Output the (X, Y) coordinate of the center of the cell containing the given text.  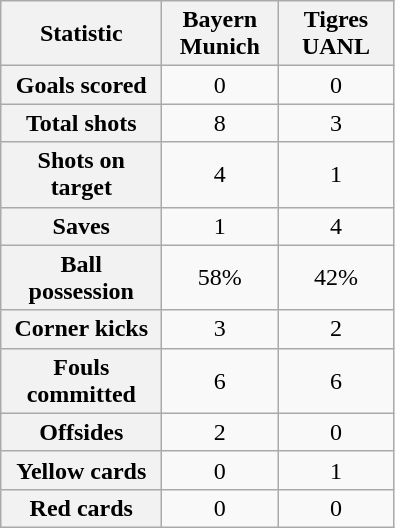
Shots on target (82, 174)
8 (220, 123)
58% (220, 278)
Corner kicks (82, 329)
Offsides (82, 432)
Yellow cards (82, 470)
Goals scored (82, 85)
Statistic (82, 34)
Tigres UANL (336, 34)
Fouls committed (82, 380)
Saves (82, 226)
Bayern Munich (220, 34)
Ball possession (82, 278)
Red cards (82, 508)
42% (336, 278)
Total shots (82, 123)
